Return the (X, Y) coordinate for the center point of the cell that contains the specified text.  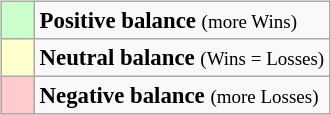
Neutral balance (Wins = Losses) (182, 58)
Positive balance (more Wins) (182, 21)
Negative balance (more Losses) (182, 96)
